For the text-containing cell, return its midpoint in [X, Y] coordinate format. 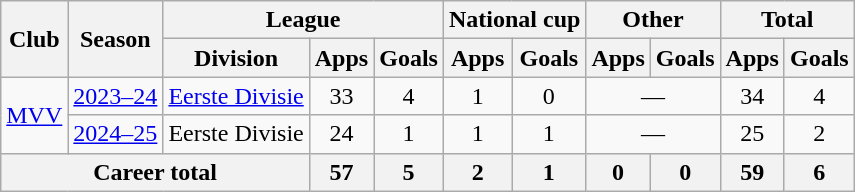
MVV [34, 115]
24 [341, 134]
League [304, 20]
National cup [514, 20]
Season [116, 39]
33 [341, 96]
5 [409, 172]
Club [34, 39]
57 [341, 172]
Division [236, 58]
Career total [156, 172]
59 [752, 172]
34 [752, 96]
25 [752, 134]
2024–25 [116, 134]
2023–24 [116, 96]
Other [653, 20]
6 [819, 172]
Total [787, 20]
